Find where the given text appears and provide that cell's center as [x, y] coordinate. 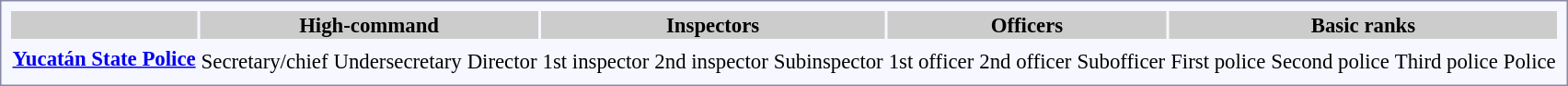
Second police [1331, 61]
Police [1529, 61]
Subofficer [1121, 61]
Yucatán State Police [104, 58]
Officers [1027, 25]
Basic ranks [1364, 25]
2nd officer [1025, 61]
1st officer [931, 61]
Third police [1447, 61]
2nd inspector [711, 61]
High-command [369, 25]
1st inspector [596, 61]
Inspectors [712, 25]
Director [502, 61]
First police [1218, 61]
Subinspector [828, 61]
Secretary/chief [265, 61]
Undersecretary [398, 61]
